Output the [X, Y] coordinate of the center of the cell containing the given text.  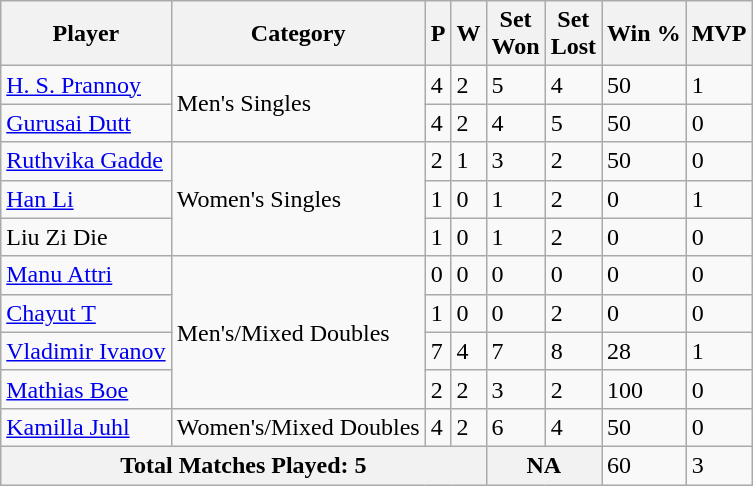
Player [86, 34]
MVP [719, 34]
Women's Singles [298, 199]
Gurusai Dutt [86, 123]
Han Li [86, 199]
Men's/Mixed Doubles [298, 332]
NA [544, 465]
P [438, 34]
Win % [644, 34]
Category [298, 34]
SetLost [573, 34]
28 [644, 351]
60 [644, 465]
Total Matches Played: 5 [244, 465]
Men's Singles [298, 104]
Kamilla Juhl [86, 427]
H. S. Prannoy [86, 85]
SetWon [516, 34]
8 [573, 351]
Women's/Mixed Doubles [298, 427]
Chayut T [86, 313]
W [468, 34]
Mathias Boe [86, 389]
Vladimir Ivanov [86, 351]
Liu Zi Die [86, 237]
Ruthvika Gadde [86, 161]
100 [644, 389]
6 [516, 427]
Manu Attri [86, 275]
